Detect which cell encompasses the target text, then output its (x, y) center coordinate. 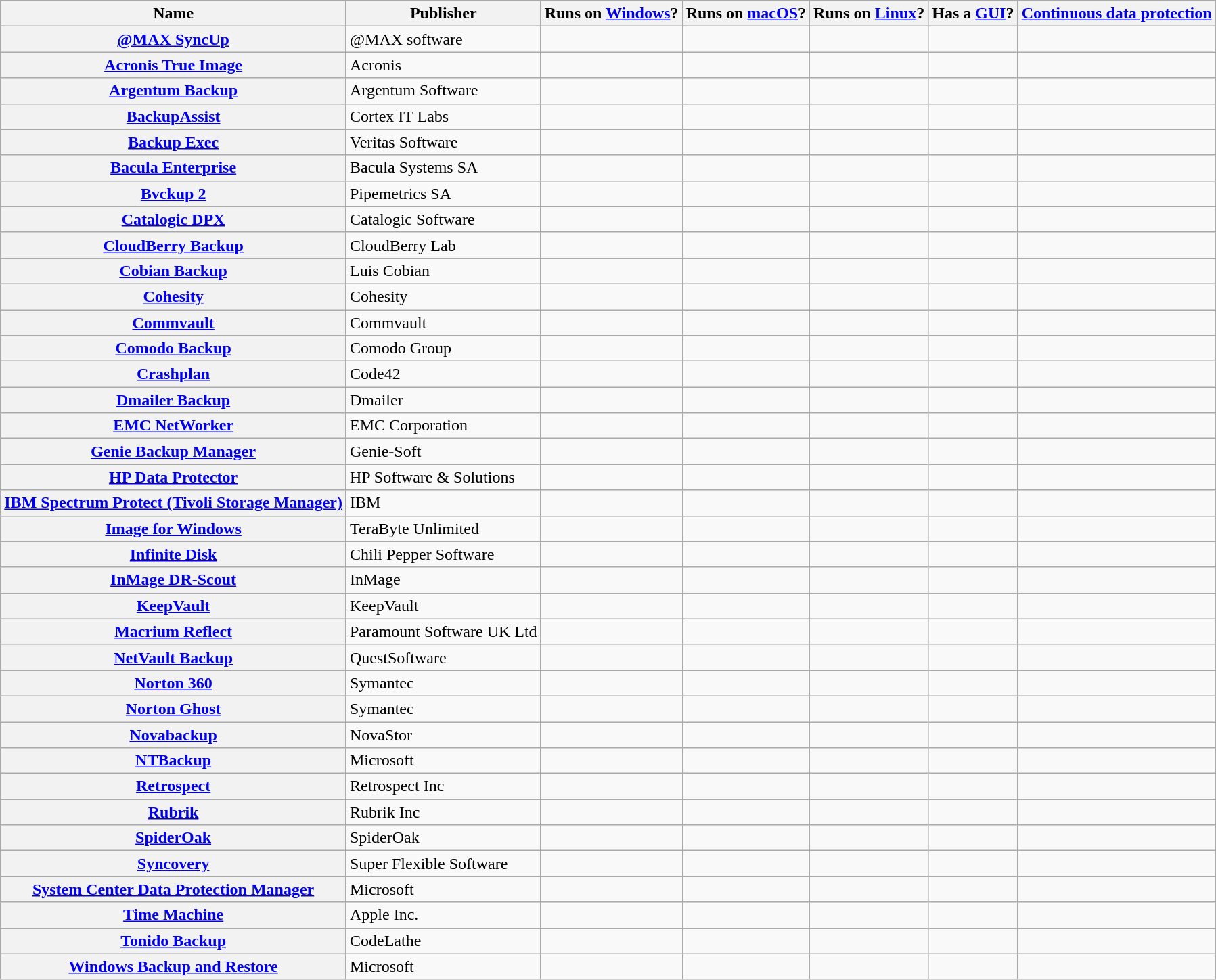
EMC NetWorker (173, 426)
IBM Spectrum Protect (Tivoli Storage Manager) (173, 503)
Macrium Reflect (173, 631)
Code42 (443, 374)
Retrospect (173, 786)
TeraByte Unlimited (443, 529)
IBM (443, 503)
HP Data Protector (173, 477)
NovaStor (443, 734)
Comodo Backup (173, 349)
Super Flexible Software (443, 864)
Paramount Software UK Ltd (443, 631)
HP Software & Solutions (443, 477)
Chili Pepper Software (443, 554)
Catalogic Software (443, 219)
Comodo Group (443, 349)
NetVault Backup (173, 657)
BackupAssist (173, 116)
Time Machine (173, 915)
Tonido Backup (173, 941)
Veritas Software (443, 142)
Acronis True Image (173, 65)
Dmailer Backup (173, 400)
InMage (443, 580)
Cortex IT Labs (443, 116)
Norton Ghost (173, 709)
Bacula Systems SA (443, 168)
@MAX software (443, 39)
Argentum Software (443, 91)
InMage DR-Scout (173, 580)
EMC Corporation (443, 426)
Genie-Soft (443, 451)
CloudBerry Lab (443, 245)
Catalogic DPX (173, 219)
Infinite Disk (173, 554)
Bvckup 2 (173, 194)
Genie Backup Manager (173, 451)
Name (173, 14)
Bacula Enterprise (173, 168)
Luis Cobian (443, 271)
Cobian Backup (173, 271)
Rubrik (173, 812)
Rubrik Inc (443, 812)
Continuous data protection (1117, 14)
Novabackup (173, 734)
Dmailer (443, 400)
Runs on Windows? (612, 14)
Publisher (443, 14)
Crashplan (173, 374)
Windows Backup and Restore (173, 966)
NTBackup (173, 761)
Retrospect Inc (443, 786)
Norton 360 (173, 683)
CloudBerry Backup (173, 245)
QuestSoftware (443, 657)
Runs on Linux? (869, 14)
Backup Exec (173, 142)
Pipemetrics SA (443, 194)
@MAX SyncUp (173, 39)
Argentum Backup (173, 91)
Has a GUI? (973, 14)
System Center Data Protection Manager (173, 889)
CodeLathe (443, 941)
Runs on macOS? (746, 14)
Syncovery (173, 864)
Acronis (443, 65)
Apple Inc. (443, 915)
Image for Windows (173, 529)
